Extract the (x, y) coordinate from the center of the cell holding the provided text.  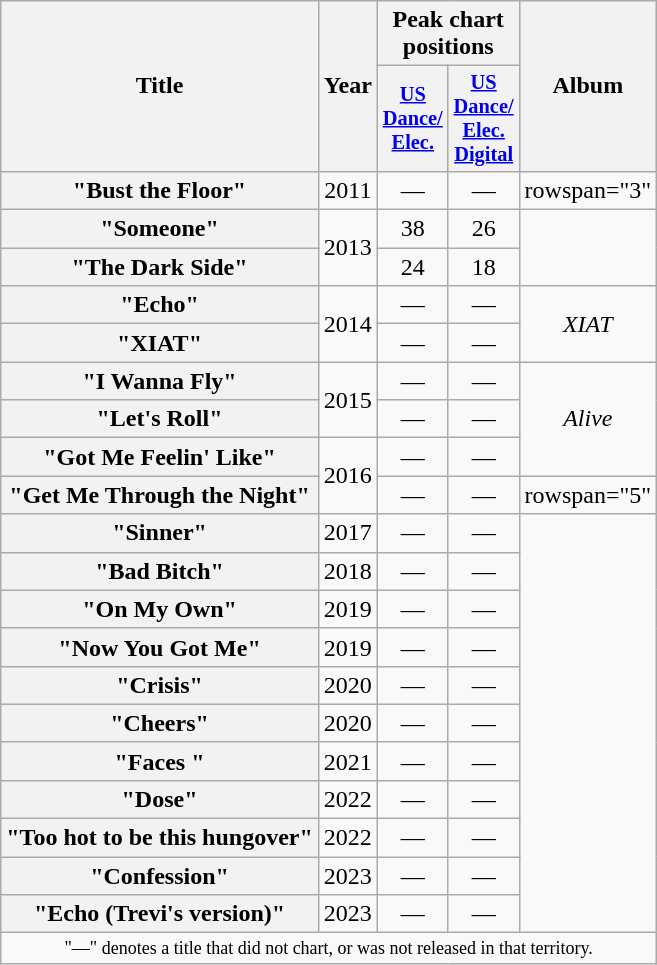
"XIAT" (160, 343)
Alive (588, 419)
"Confession" (160, 876)
"Get Me Through the Night" (160, 495)
"Echo" (160, 305)
"Let's Roll" (160, 419)
2017 (348, 533)
Album (588, 86)
2011 (348, 190)
2021 (348, 761)
"Bust the Floor" (160, 190)
"Crisis" (160, 685)
38 (412, 229)
2018 (348, 571)
USDance/Elec.Digital (484, 119)
"Bad Bitch" (160, 571)
"On My Own" (160, 609)
Title (160, 86)
24 (412, 267)
"Got Me Feelin' Like" (160, 457)
2015 (348, 400)
"Dose" (160, 799)
"—" denotes a title that did not chart, or was not released in that territory. (329, 948)
"Now You Got Me" (160, 647)
18 (484, 267)
rowspan="5" (588, 495)
"Someone" (160, 229)
2013 (348, 248)
"The Dark Side" (160, 267)
XIAT (588, 324)
2014 (348, 324)
"Cheers" (160, 723)
"I Wanna Fly" (160, 381)
"Echo (Trevi's version)" (160, 914)
26 (484, 229)
USDance/Elec. (412, 119)
"Faces " (160, 761)
"Too hot to be this hungover" (160, 838)
"Sinner" (160, 533)
2016 (348, 476)
Year (348, 86)
Peak chart positions (448, 34)
rowspan="3" (588, 190)
